Return the (x, y) coordinate for the center point of the cell that contains the specified text.  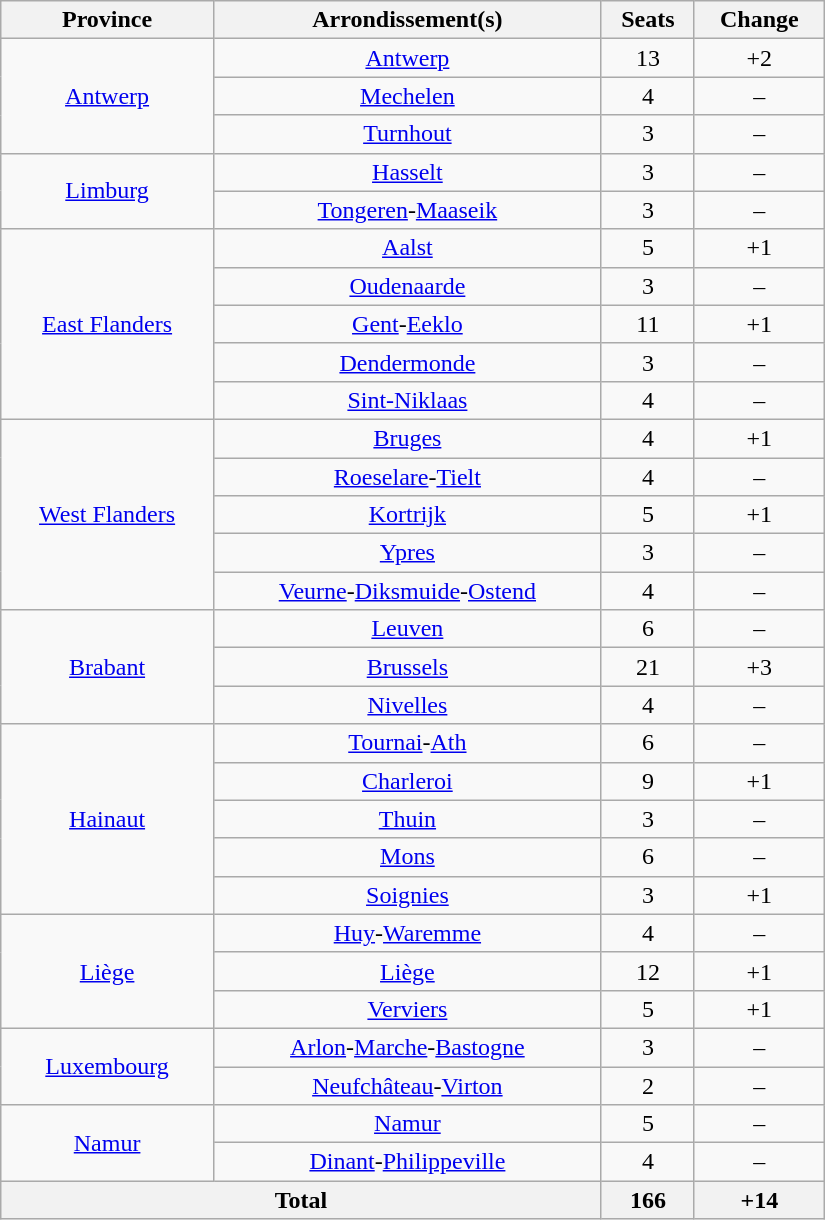
9 (648, 781)
Province (108, 20)
+14 (759, 1200)
Tournai-Ath (407, 743)
11 (648, 324)
Mons (407, 857)
East Flanders (108, 324)
Dendermonde (407, 362)
Kortrijk (407, 515)
Luxembourg (108, 1066)
+3 (759, 667)
+2 (759, 58)
Change (759, 20)
Brussels (407, 667)
Mechelen (407, 96)
Gent-Eeklo (407, 324)
Leuven (407, 629)
Oudenaarde (407, 286)
13 (648, 58)
Nivelles (407, 705)
Veurne-Diksmuide-Ostend (407, 591)
Thuin (407, 819)
Ypres (407, 553)
Bruges (407, 438)
Total (302, 1200)
Tongeren-Maaseik (407, 210)
21 (648, 667)
Hainaut (108, 819)
Arrondissement(s) (407, 20)
Limburg (108, 191)
Arlon-Marche-Bastogne (407, 1047)
Roeselare-Tielt (407, 477)
Dinant-Philippeville (407, 1162)
Huy-Waremme (407, 933)
Charleroi (407, 781)
Hasselt (407, 172)
Neufchâteau-Virton (407, 1085)
12 (648, 971)
Sint-Niklaas (407, 400)
Seats (648, 20)
166 (648, 1200)
Aalst (407, 248)
Brabant (108, 667)
Turnhout (407, 134)
West Flanders (108, 514)
2 (648, 1085)
Verviers (407, 1009)
Soignies (407, 895)
